Return the (X, Y) coordinate for the center point of the cell that contains the specified text.  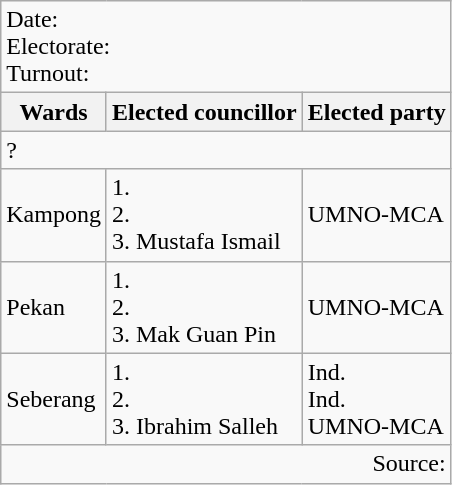
1.2.3. Ibrahim Salleh (204, 399)
1.2.3. Mak Guan Pin (204, 307)
Source: (226, 464)
? (226, 150)
Seberang (54, 399)
Kampong (54, 215)
Date: Electorate: Turnout: (226, 47)
Ind.Ind.UMNO-MCA (376, 399)
Pekan (54, 307)
Wards (54, 112)
1.2.3. Mustafa Ismail (204, 215)
Elected party (376, 112)
Elected councillor (204, 112)
